Output the [X, Y] coordinate of the center of the cell containing the given text.  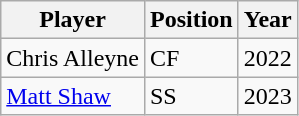
Matt Shaw [73, 96]
Position [191, 20]
Player [73, 20]
CF [191, 58]
2023 [268, 96]
Year [268, 20]
SS [191, 96]
Chris Alleyne [73, 58]
2022 [268, 58]
